From the cell containing the given text, extract its center point as [x, y] coordinate. 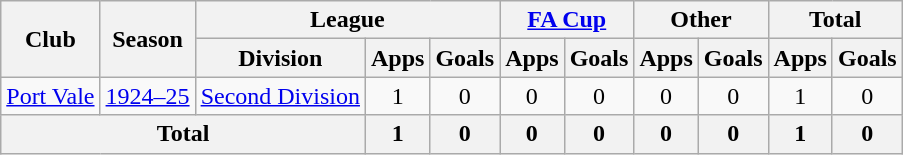
Season [148, 39]
Club [50, 39]
1924–25 [148, 96]
Other [701, 20]
Port Vale [50, 96]
League [348, 20]
FA Cup [567, 20]
Second Division [280, 96]
Division [280, 58]
